Detect which cell encompasses the target text, then output its [x, y] center coordinate. 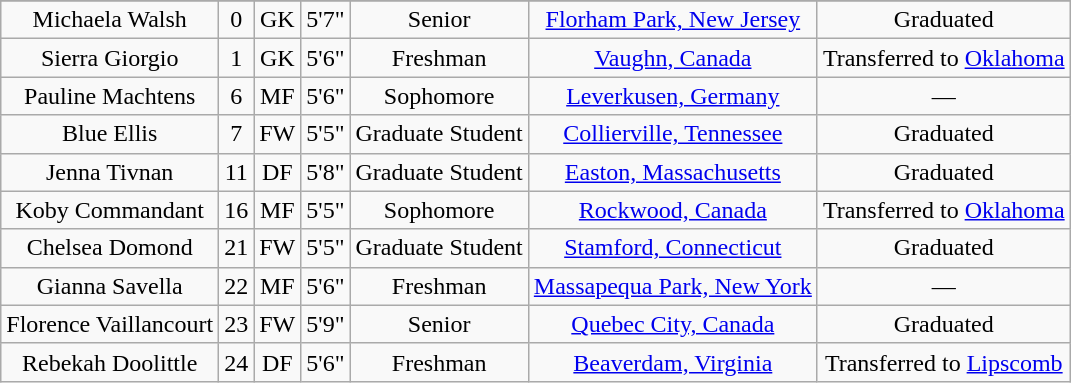
23 [236, 324]
5'9" [326, 324]
Transferred to Lipscomb [944, 362]
Rockwood, Canada [672, 210]
Pauline Machtens [110, 96]
7 [236, 134]
24 [236, 362]
Gianna Savella [110, 286]
5'8" [326, 172]
Stamford, Connecticut [672, 248]
Massapequa Park, New York [672, 286]
Chelsea Domond [110, 248]
Easton, Massachusetts [672, 172]
22 [236, 286]
Leverkusen, Germany [672, 96]
5'7" [326, 20]
Rebekah Doolittle [110, 362]
Collierville, Tennessee [672, 134]
Jenna Tivnan [110, 172]
Blue Ellis [110, 134]
Michaela Walsh [110, 20]
6 [236, 96]
11 [236, 172]
21 [236, 248]
16 [236, 210]
Quebec City, Canada [672, 324]
1 [236, 58]
Beaverdam, Virginia [672, 362]
0 [236, 20]
Sierra Giorgio [110, 58]
Vaughn, Canada [672, 58]
Florence Vaillancourt [110, 324]
Florham Park, New Jersey [672, 20]
Koby Commandant [110, 210]
